Determine the (x, y) coordinate at the center of the cell enclosing the given text.  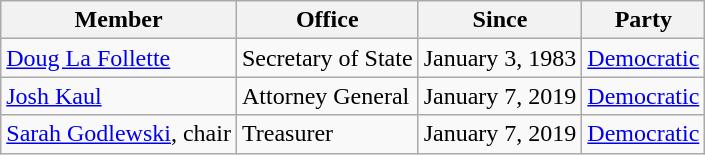
Doug La Follette (119, 58)
Josh Kaul (119, 96)
Office (327, 20)
Member (119, 20)
Sarah Godlewski, chair (119, 134)
Attorney General (327, 96)
January 3, 1983 (500, 58)
Since (500, 20)
Secretary of State (327, 58)
Treasurer (327, 134)
Party (644, 20)
